From the cell containing the given text, extract its center point as (X, Y) coordinate. 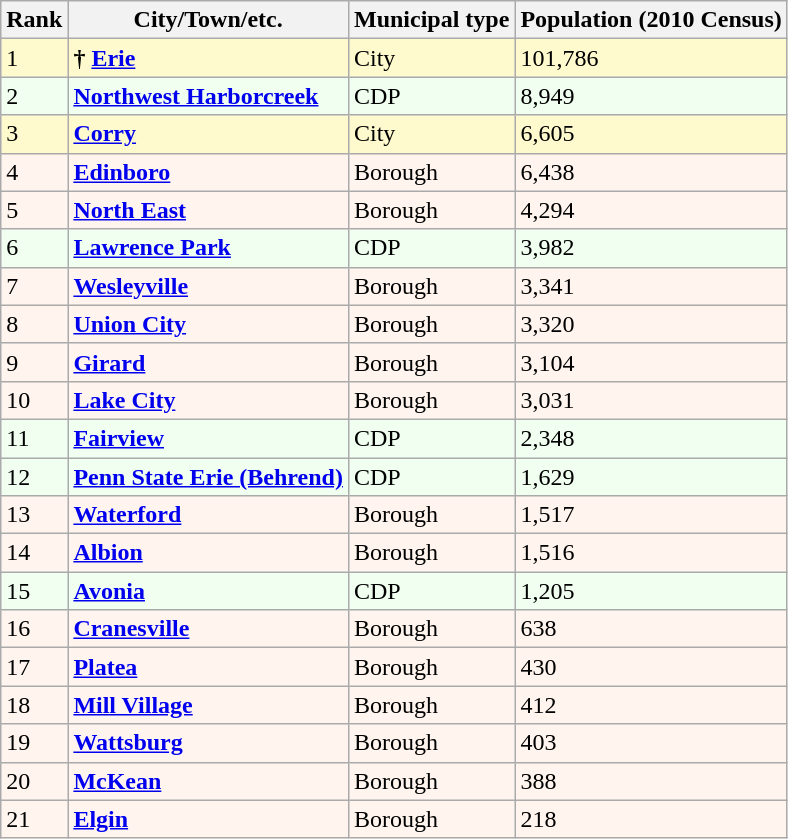
Lawrence Park (208, 248)
8 (34, 324)
6,438 (651, 172)
3,320 (651, 324)
Union City (208, 324)
† Erie (208, 58)
1,516 (651, 553)
9 (34, 362)
1,205 (651, 591)
Wesleyville (208, 286)
3,031 (651, 400)
5 (34, 210)
20 (34, 781)
12 (34, 477)
Northwest Harborcreek (208, 96)
218 (651, 819)
City/Town/etc. (208, 20)
North East (208, 210)
1,629 (651, 477)
7 (34, 286)
101,786 (651, 58)
Corry (208, 134)
3,982 (651, 248)
10 (34, 400)
14 (34, 553)
403 (651, 743)
3,104 (651, 362)
3 (34, 134)
15 (34, 591)
Platea (208, 667)
412 (651, 705)
11 (34, 438)
638 (651, 629)
Cranesville (208, 629)
8,949 (651, 96)
Wattsburg (208, 743)
Waterford (208, 515)
Municipal type (431, 20)
2,348 (651, 438)
Albion (208, 553)
3,341 (651, 286)
4 (34, 172)
21 (34, 819)
19 (34, 743)
Penn State Erie (Behrend) (208, 477)
Population (2010 Census) (651, 20)
430 (651, 667)
Lake City (208, 400)
13 (34, 515)
Avonia (208, 591)
Mill Village (208, 705)
Elgin (208, 819)
18 (34, 705)
Edinboro (208, 172)
388 (651, 781)
1 (34, 58)
Rank (34, 20)
Girard (208, 362)
16 (34, 629)
McKean (208, 781)
2 (34, 96)
17 (34, 667)
6 (34, 248)
6,605 (651, 134)
1,517 (651, 515)
Fairview (208, 438)
4,294 (651, 210)
